Capture the cell that displays the provided text and extract its [X, Y] central coordinate. 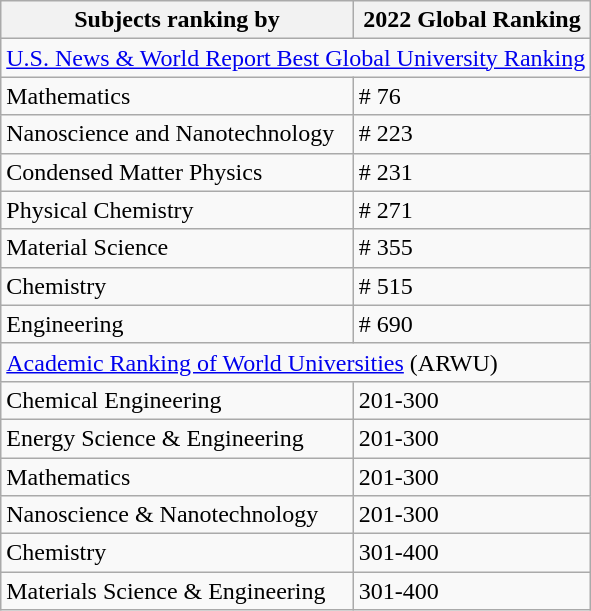
2022 Global Ranking [472, 20]
Condensed Matter Physics [177, 172]
Physical Chemistry [177, 210]
U.S. News & World Report Best Global University Ranking [296, 58]
# 355 [472, 248]
# 76 [472, 96]
# 271 [472, 210]
Academic Ranking of World Universities (ARWU) [296, 362]
# 515 [472, 286]
Engineering [177, 324]
Subjects ranking by [177, 20]
# 231 [472, 172]
Energy Science & Engineering [177, 438]
# 223 [472, 134]
# 690 [472, 324]
Nanoscience and Nanotechnology [177, 134]
Chemical Engineering [177, 400]
Nanoscience & Nanotechnology [177, 515]
Material Science [177, 248]
Materials Science & Engineering [177, 591]
